Return [x, y] of the center of cell containing provided text 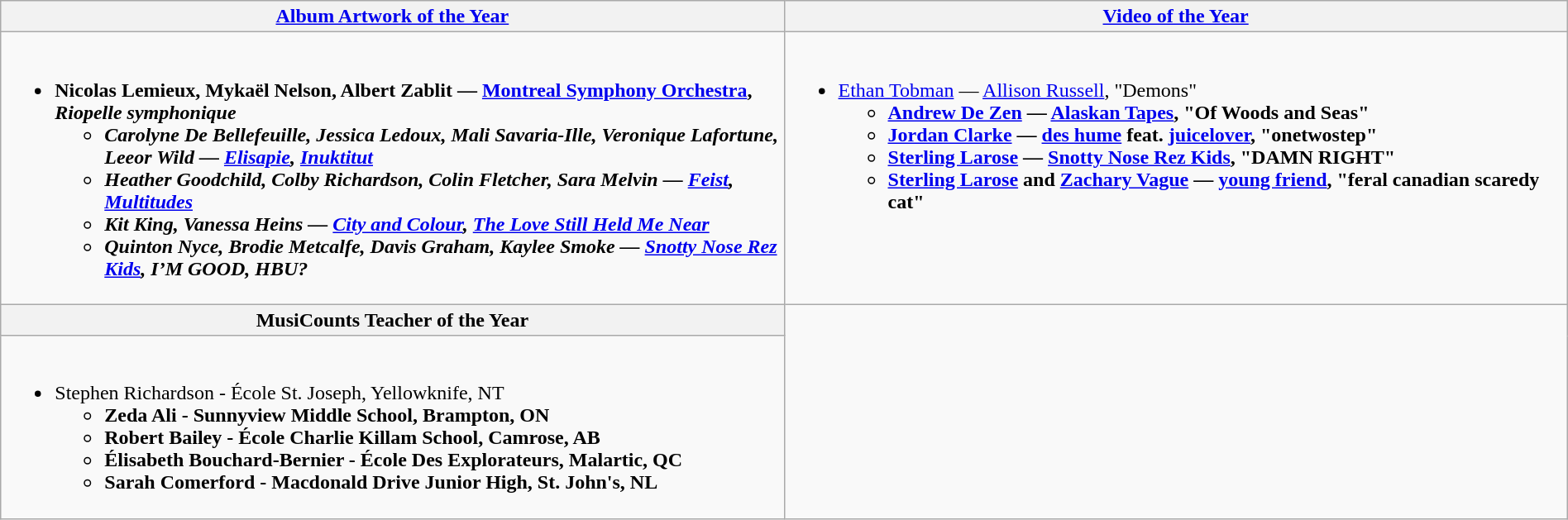
MusiCounts Teacher of the Year [392, 320]
Video of the Year [1176, 17]
Album Artwork of the Year [392, 17]
